Pinpoint the cell where the given text exists, returning its [X, Y] midpoint coordinate. 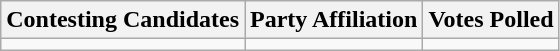
Contesting Candidates [123, 20]
Votes Polled [491, 20]
Party Affiliation [334, 20]
